Return the [x, y] coordinate for the center point of the cell that contains the specified text.  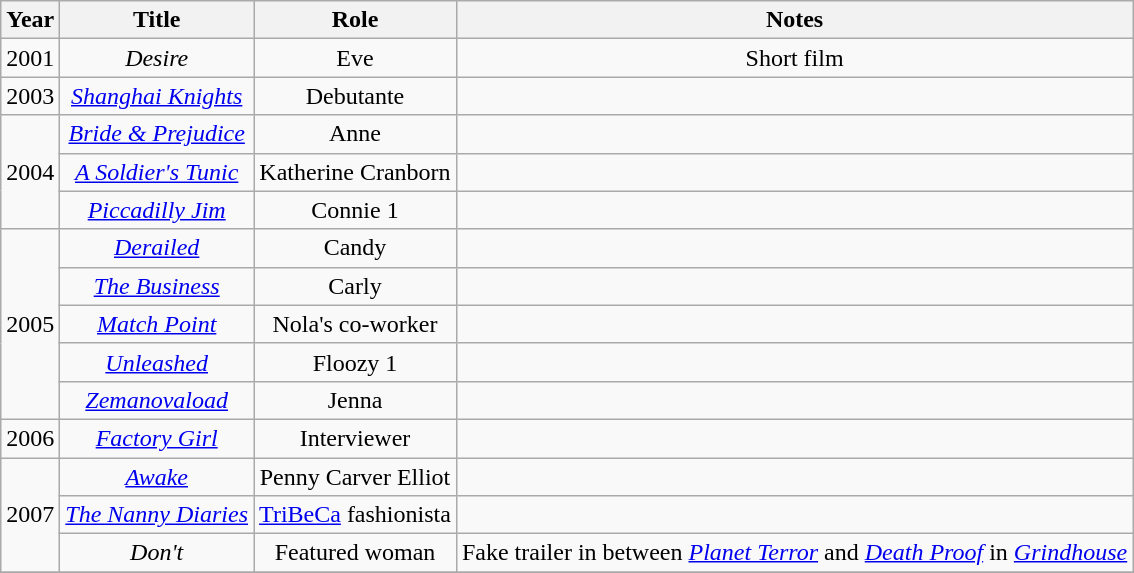
The Business [157, 286]
Derailed [157, 248]
2001 [30, 58]
Don't [157, 553]
Title [157, 20]
Anne [356, 134]
2003 [30, 96]
The Nanny Diaries [157, 515]
Nola's co-worker [356, 324]
Candy [356, 248]
Notes [794, 20]
Floozy 1 [356, 362]
Interviewer [356, 438]
Role [356, 20]
Katherine Cranborn [356, 172]
Jenna [356, 400]
Short film [794, 58]
Shanghai Knights [157, 96]
Piccadilly Jim [157, 210]
Zemanovaload [157, 400]
Fake trailer in between Planet Terror and Death Proof in Grindhouse [794, 553]
Unleashed [157, 362]
Match Point [157, 324]
Penny Carver Elliot [356, 477]
Factory Girl [157, 438]
Desire [157, 58]
TriBeCa fashionista [356, 515]
Awake [157, 477]
Featured woman [356, 553]
2005 [30, 324]
Carly [356, 286]
2004 [30, 172]
Bride & Prejudice [157, 134]
Year [30, 20]
2006 [30, 438]
Eve [356, 58]
A Soldier's Tunic [157, 172]
Connie 1 [356, 210]
Debutante [356, 96]
2007 [30, 515]
